Extract the [x, y] coordinate from the center of the cell holding the provided text.  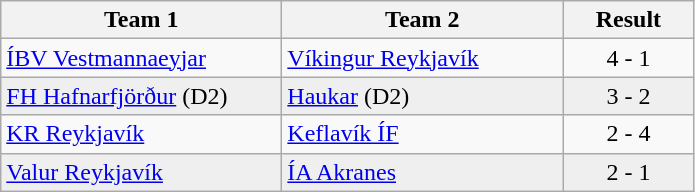
2 - 1 [628, 172]
Keflavík ÍF [422, 134]
Valur Reykjavík [142, 172]
ÍBV Vestmannaeyjar [142, 58]
KR Reykjavík [142, 134]
ÍA Akranes [422, 172]
Team 2 [422, 20]
Haukar (D2) [422, 96]
FH Hafnarfjörður (D2) [142, 96]
Víkingur Reykjavík [422, 58]
Team 1 [142, 20]
3 - 2 [628, 96]
Result [628, 20]
4 - 1 [628, 58]
2 - 4 [628, 134]
